Output the [X, Y] coordinate of the center of the cell containing the given text.  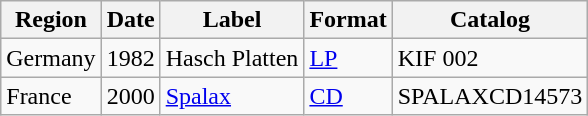
Format [348, 20]
Label [232, 20]
Region [51, 20]
France [51, 96]
Hasch Platten [232, 58]
KIF 002 [490, 58]
1982 [130, 58]
Catalog [490, 20]
Date [130, 20]
2000 [130, 96]
Spalax [232, 96]
SPALAXCD14573 [490, 96]
Germany [51, 58]
CD [348, 96]
LP [348, 58]
